From the cell containing the given text, extract its center point as [X, Y] coordinate. 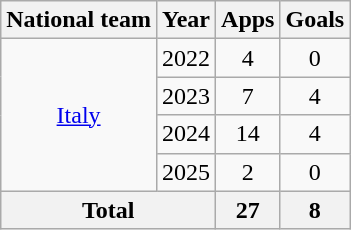
2024 [186, 134]
7 [248, 96]
2 [248, 172]
Italy [79, 115]
Apps [248, 20]
27 [248, 210]
8 [315, 210]
2022 [186, 58]
2025 [186, 172]
14 [248, 134]
Year [186, 20]
Goals [315, 20]
National team [79, 20]
Total [108, 210]
2023 [186, 96]
